Provide the (X, Y) coordinate of the cell's center where the given text is located.  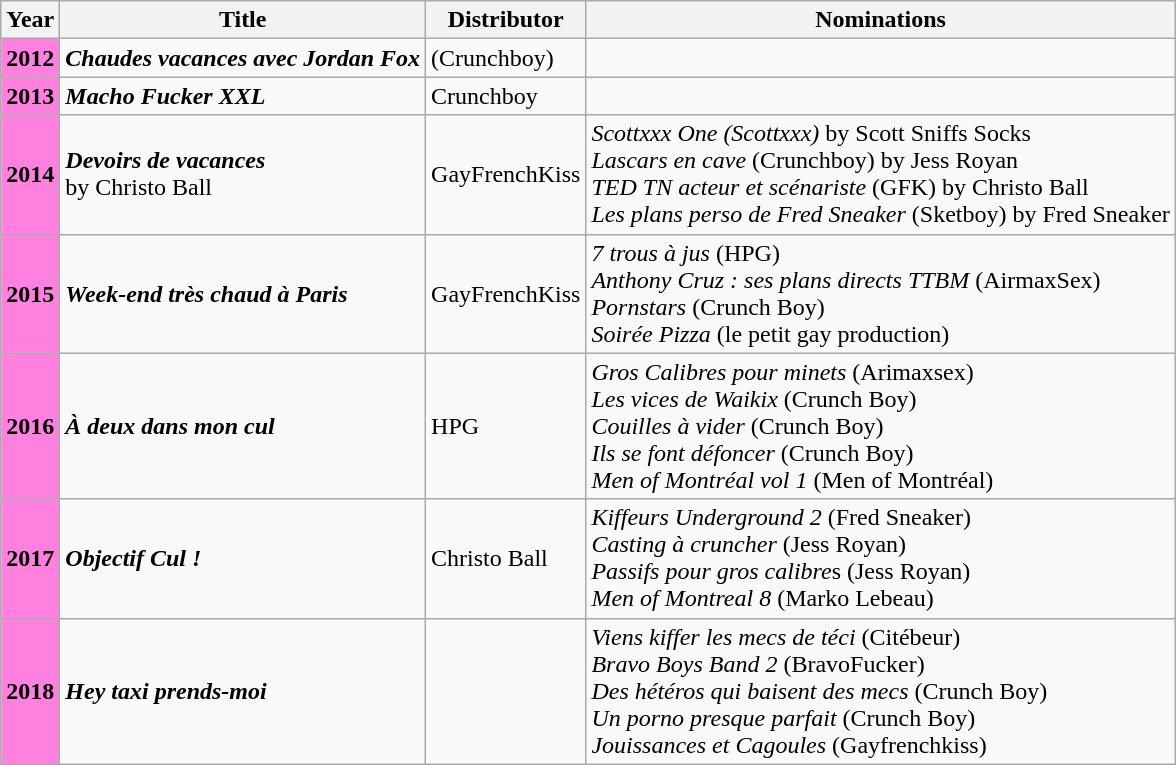
Kiffeurs Underground 2 (Fred Sneaker)Casting à cruncher (Jess Royan)Passifs pour gros calibres (Jess Royan)Men of Montreal 8 (Marko Lebeau) (880, 558)
2017 (30, 558)
HPG (506, 426)
2014 (30, 174)
(Crunchboy) (506, 58)
Distributor (506, 20)
Macho Fucker XXL (243, 96)
2012 (30, 58)
Chaudes vacances avec Jordan Fox (243, 58)
2015 (30, 294)
Nominations (880, 20)
Crunchboy (506, 96)
À deux dans mon cul (243, 426)
Devoirs de vacancesby Christo Ball (243, 174)
Title (243, 20)
Christo Ball (506, 558)
2013 (30, 96)
2018 (30, 691)
Objectif Cul ! (243, 558)
Year (30, 20)
2016 (30, 426)
7 trous à jus (HPG)Anthony Cruz : ses plans directs TTBM (AirmaxSex)Pornstars (Crunch Boy)Soirée Pizza (le petit gay production) (880, 294)
Hey taxi prends-moi (243, 691)
Week-end très chaud à Paris (243, 294)
